Locate the cell with the specified text and output its (x, y) center coordinate. 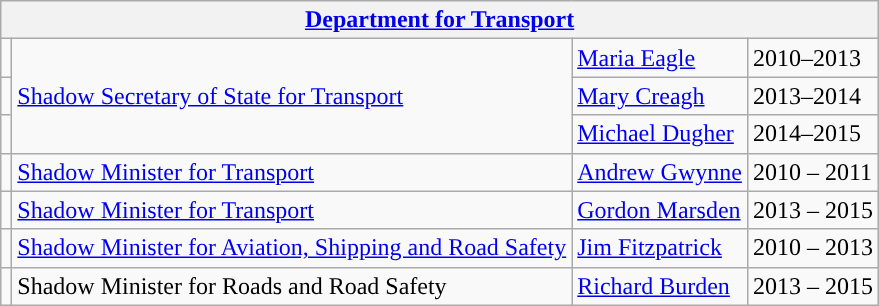
Maria Eagle (660, 58)
Shadow Minister for Aviation, Shipping and Road Safety (292, 248)
Shadow Secretary of State for Transport (292, 96)
2013–2014 (812, 96)
2010 – 2011 (812, 172)
2010–2013 (812, 58)
Mary Creagh (660, 96)
Jim Fitzpatrick (660, 248)
Andrew Gwynne (660, 172)
Richard Burden (660, 286)
2014–2015 (812, 134)
Gordon Marsden (660, 210)
Shadow Minister for Roads and Road Safety (292, 286)
Michael Dugher (660, 134)
2010 – 2013 (812, 248)
Department for Transport (440, 20)
